Find where the given text appears and provide that cell's center as (x, y) coordinate. 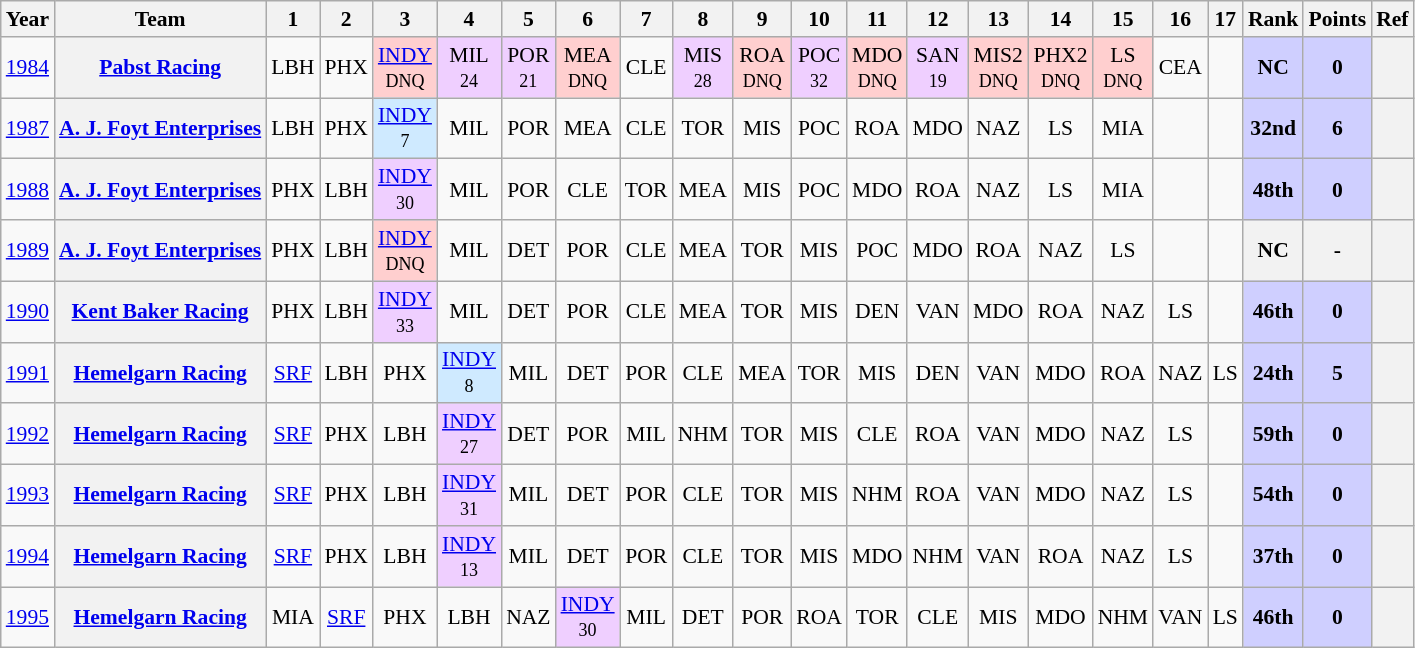
INDY13 (469, 556)
MIS2DNQ (998, 68)
15 (1124, 19)
14 (1060, 19)
PHX2DNQ (1060, 68)
- (1337, 250)
MDODNQ (878, 68)
10 (819, 19)
7 (646, 19)
8 (704, 19)
32nd (1274, 128)
1990 (28, 312)
59th (1274, 434)
Points (1337, 19)
2 (346, 19)
Year (28, 19)
POR21 (528, 68)
3 (405, 19)
16 (1180, 19)
17 (1226, 19)
12 (938, 19)
1991 (28, 372)
POC32 (819, 68)
INDY33 (405, 312)
4 (469, 19)
INDY31 (469, 496)
INDY27 (469, 434)
MIL24 (469, 68)
MIS28 (704, 68)
Rank (1274, 19)
9 (762, 19)
1984 (28, 68)
48th (1274, 190)
1988 (28, 190)
1992 (28, 434)
Kent Baker Racing (160, 312)
1993 (28, 496)
24th (1274, 372)
MEADNQ (588, 68)
13 (998, 19)
ROADNQ (762, 68)
1 (292, 19)
CEA (1180, 68)
11 (878, 19)
Ref (1392, 19)
Pabst Racing (160, 68)
INDY7 (405, 128)
1987 (28, 128)
1989 (28, 250)
Team (160, 19)
INDY8 (469, 372)
1994 (28, 556)
1995 (28, 618)
37th (1274, 556)
SAN19 (938, 68)
54th (1274, 496)
LSDNQ (1124, 68)
